Extract the (X, Y) coordinate from the center of the cell holding the provided text.  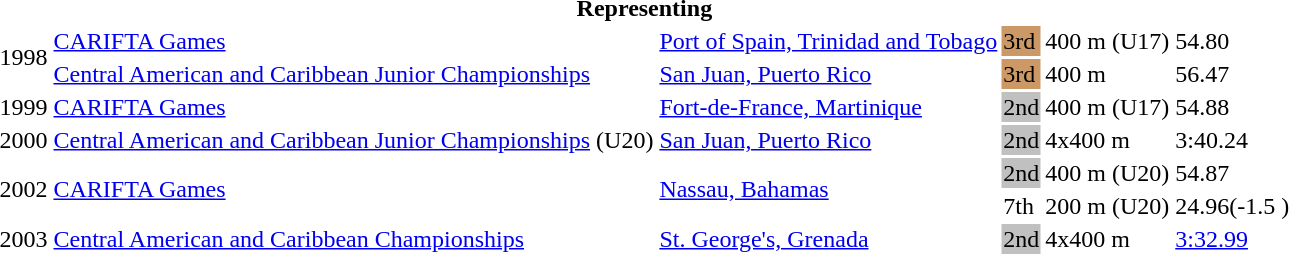
Central American and Caribbean Junior Championships (354, 74)
Fort-de-France, Martinique (828, 107)
Central American and Caribbean Championships (354, 239)
400 m (1108, 74)
200 m (U20) (1108, 206)
Central American and Caribbean Junior Championships (U20) (354, 140)
7th (1022, 206)
Nassau, Bahamas (828, 190)
400 m (U20) (1108, 173)
St. George's, Grenada (828, 239)
Port of Spain, Trinidad and Tobago (828, 41)
